Find where the given text appears and provide that cell's center as (X, Y) coordinate. 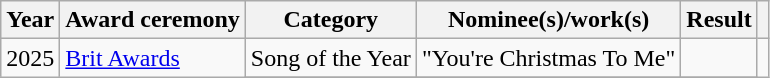
Result (719, 20)
Category (330, 20)
"You're Christmas To Me" (548, 58)
2025 (30, 58)
Award ceremony (152, 20)
Year (30, 20)
Song of the Year (330, 58)
Brit Awards (152, 58)
Nominee(s)/work(s) (548, 20)
